Return [x, y] of the center of cell containing provided text 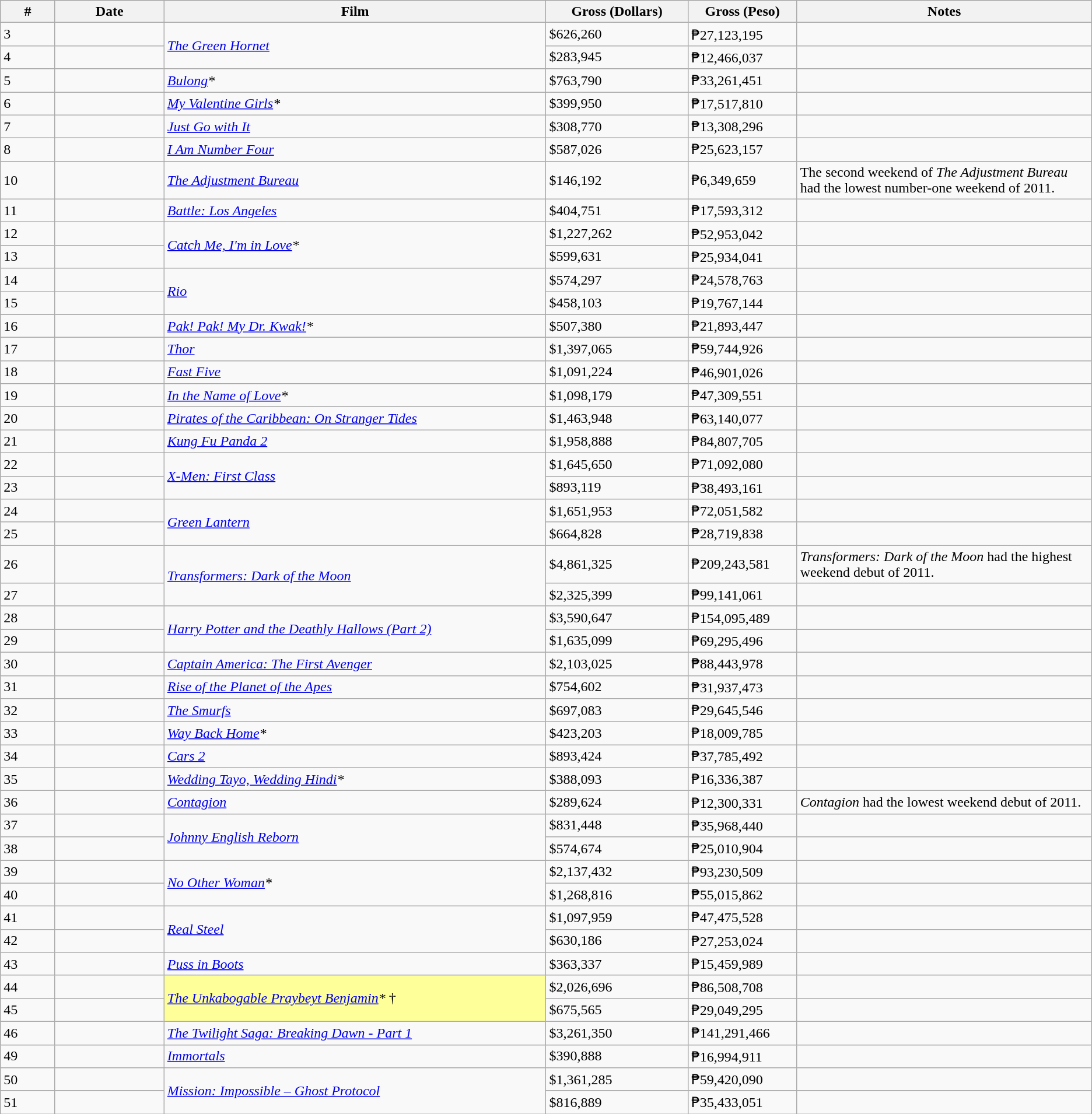
₱71,092,080 [742, 464]
16 [28, 326]
$1,397,065 [617, 349]
Kung Fu Panda 2 [355, 442]
$1,091,224 [617, 372]
₱88,443,978 [742, 664]
$308,770 [617, 127]
38 [28, 849]
Rio [355, 292]
₱31,937,473 [742, 687]
X-Men: First Class [355, 476]
$1,268,816 [617, 895]
29 [28, 641]
$816,889 [617, 1102]
In the Name of Love* [355, 395]
Film [355, 12]
Rise of the Planet of the Apes [355, 687]
₱86,508,708 [742, 987]
₱17,517,810 [742, 104]
₱28,719,838 [742, 534]
The Unkabogable Praybeyt Benjamin* † [355, 999]
$626,260 [617, 34]
$390,888 [617, 1056]
₱12,300,331 [742, 803]
$2,026,696 [617, 987]
$1,097,959 [617, 918]
Green Lantern [355, 523]
I Am Number Four [355, 150]
₱37,785,492 [742, 756]
$1,635,099 [617, 641]
14 [28, 280]
The Twilight Saga: Breaking Dawn - Part 1 [355, 1033]
₱154,095,489 [742, 618]
₱59,420,090 [742, 1080]
₱29,645,546 [742, 710]
Transformers: Dark of the Moon had the highest weekend debut of 2011. [944, 565]
6 [28, 104]
34 [28, 756]
$893,119 [617, 488]
Captain America: The First Avenger [355, 664]
3 [28, 34]
$1,463,948 [617, 418]
₱46,901,026 [742, 372]
Notes [944, 12]
$664,828 [617, 534]
40 [28, 895]
₱59,744,926 [742, 349]
39 [28, 871]
₱25,010,904 [742, 849]
Pirates of the Caribbean: On Stranger Tides [355, 418]
$574,674 [617, 849]
₱33,261,451 [742, 80]
$404,751 [617, 211]
25 [28, 534]
12 [28, 234]
43 [28, 964]
$423,203 [617, 733]
42 [28, 941]
$363,337 [617, 964]
20 [28, 418]
10 [28, 180]
22 [28, 464]
Fast Five [355, 372]
₱17,593,312 [742, 211]
$458,103 [617, 303]
₱38,493,161 [742, 488]
24 [28, 511]
$1,651,953 [617, 511]
Contagion [355, 803]
₱47,309,551 [742, 395]
13 [28, 257]
Contagion had the lowest weekend debut of 2011. [944, 803]
44 [28, 987]
4 [28, 57]
Real Steel [355, 930]
Way Back Home* [355, 733]
30 [28, 664]
$675,565 [617, 1010]
Johnny English Reborn [355, 836]
Gross (Dollars) [617, 12]
$2,137,432 [617, 871]
$893,424 [617, 756]
Thor [355, 349]
$1,645,650 [617, 464]
$1,227,262 [617, 234]
11 [28, 211]
7 [28, 127]
21 [28, 442]
# [28, 12]
Battle: Los Angeles [355, 211]
₱21,893,447 [742, 326]
18 [28, 372]
The second weekend of The Adjustment Bureau had the lowest number-one weekend of 2011. [944, 180]
49 [28, 1056]
$4,861,325 [617, 565]
Harry Potter and the Deathly Hallows (Part 2) [355, 629]
33 [28, 733]
$289,624 [617, 803]
₱27,123,195 [742, 34]
₱13,308,296 [742, 127]
₱52,953,042 [742, 234]
$630,186 [617, 941]
Pak! Pak! My Dr. Kwak!* [355, 326]
₱72,051,582 [742, 511]
$507,380 [617, 326]
$3,590,647 [617, 618]
46 [28, 1033]
$146,192 [617, 180]
The Green Hornet [355, 45]
₱35,433,051 [742, 1102]
No Other Woman* [355, 883]
₱25,623,157 [742, 150]
$388,093 [617, 779]
$3,261,350 [617, 1033]
Just Go with It [355, 127]
$697,083 [617, 710]
28 [28, 618]
23 [28, 488]
50 [28, 1080]
₱24,578,763 [742, 280]
₱18,009,785 [742, 733]
₱69,295,496 [742, 641]
$1,098,179 [617, 395]
$1,361,285 [617, 1080]
51 [28, 1102]
32 [28, 710]
$1,958,888 [617, 442]
₱6,349,659 [742, 180]
45 [28, 1010]
Puss in Boots [355, 964]
$599,631 [617, 257]
31 [28, 687]
₱63,140,077 [742, 418]
₱93,230,509 [742, 871]
My Valentine Girls* [355, 104]
₱25,934,041 [742, 257]
$2,103,025 [617, 664]
The Smurfs [355, 710]
Catch Me, I'm in Love* [355, 245]
$574,297 [617, 280]
₱16,994,911 [742, 1056]
₱47,475,528 [742, 918]
Cars 2 [355, 756]
26 [28, 565]
35 [28, 779]
37 [28, 825]
$587,026 [617, 150]
₱55,015,862 [742, 895]
27 [28, 595]
$831,448 [617, 825]
The Adjustment Bureau [355, 180]
$399,950 [617, 104]
₱209,243,581 [742, 565]
17 [28, 349]
₱16,336,387 [742, 779]
Date [110, 12]
$754,602 [617, 687]
$763,790 [617, 80]
8 [28, 150]
₱12,466,037 [742, 57]
$283,945 [617, 57]
15 [28, 303]
₱29,049,295 [742, 1010]
₱19,767,144 [742, 303]
₱99,141,061 [742, 595]
₱141,291,466 [742, 1033]
Mission: Impossible – Ghost Protocol [355, 1091]
Bulong* [355, 80]
₱84,807,705 [742, 442]
19 [28, 395]
Immortals [355, 1056]
$2,325,399 [617, 595]
Transformers: Dark of the Moon [355, 576]
₱35,968,440 [742, 825]
36 [28, 803]
5 [28, 80]
₱15,459,989 [742, 964]
Wedding Tayo, Wedding Hindi* [355, 779]
Gross (Peso) [742, 12]
41 [28, 918]
₱27,253,024 [742, 941]
